Determine the [X, Y] coordinate at the center of the cell enclosing the given text.  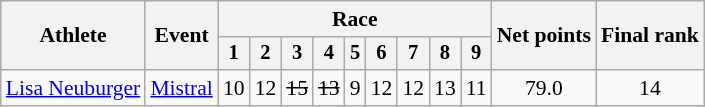
6 [382, 54]
1 [234, 54]
3 [297, 54]
Lisa Neuburger [74, 88]
11 [476, 88]
10 [234, 88]
Athlete [74, 36]
Event [181, 36]
4 [329, 54]
2 [266, 54]
5 [356, 54]
7 [413, 54]
8 [445, 54]
Race [355, 19]
14 [650, 88]
Mistral [181, 88]
79.0 [544, 88]
Net points [544, 36]
15 [297, 88]
Final rank [650, 36]
